Output the (x, y) coordinate of the center of the cell containing the given text.  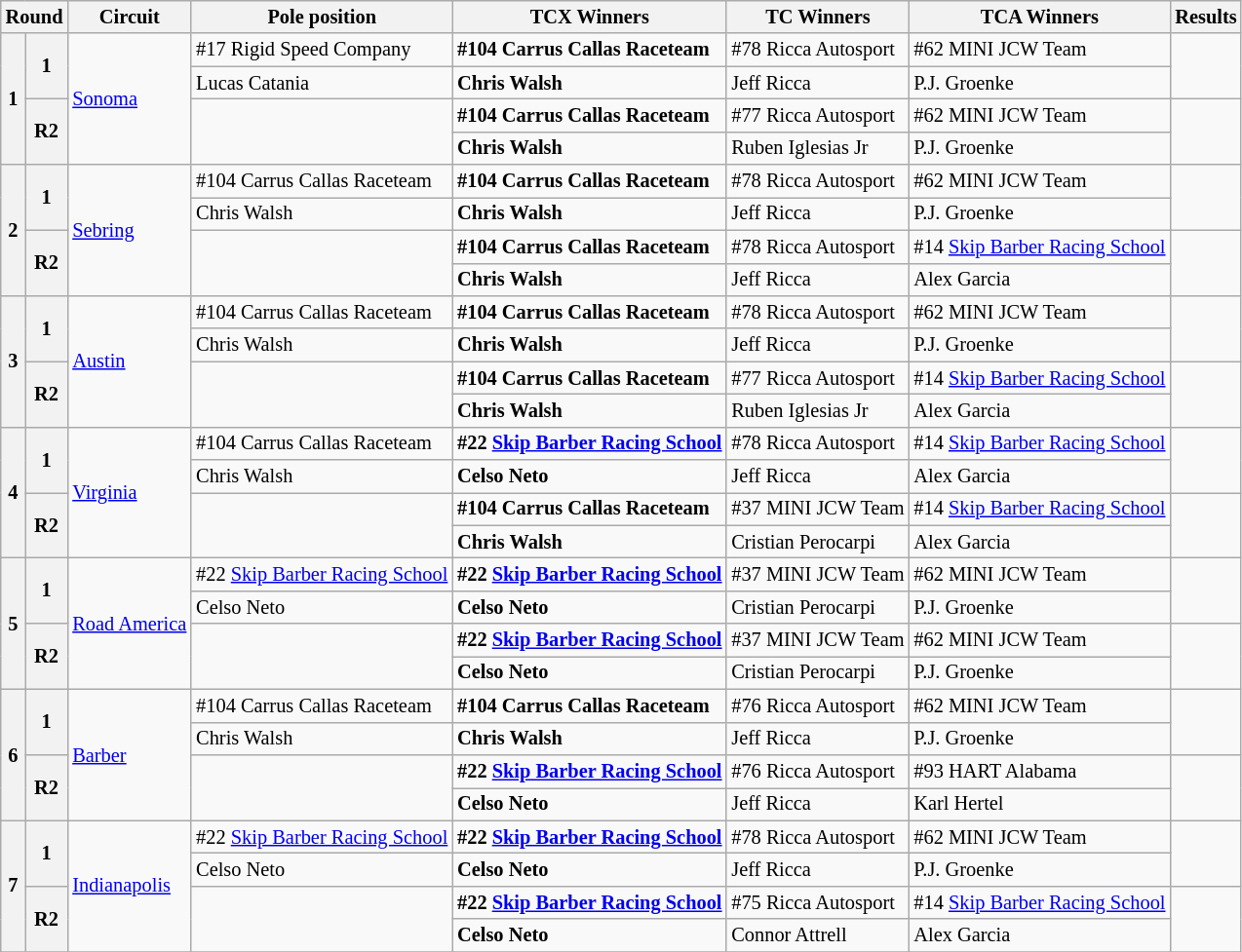
Circuit (129, 17)
Lucas Catania (322, 83)
TC Winners (817, 17)
Indianapolis (129, 887)
4 (14, 493)
Road America (129, 624)
#17 Rigid Speed Company (322, 50)
Pole position (322, 17)
Results (1205, 17)
Connor Attrell (817, 935)
#75 Ricca Autosport (817, 902)
Karl Hertel (1039, 804)
#93 HART Alabama (1039, 771)
2 (14, 230)
5 (14, 624)
Sonoma (129, 99)
TCX Winners (589, 17)
Austin (129, 361)
Barber (129, 754)
TCA Winners (1039, 17)
6 (14, 754)
Round (35, 17)
Sebring (129, 230)
Virginia (129, 493)
3 (14, 361)
7 (14, 887)
